From the cell containing the given text, extract its center point as (X, Y) coordinate. 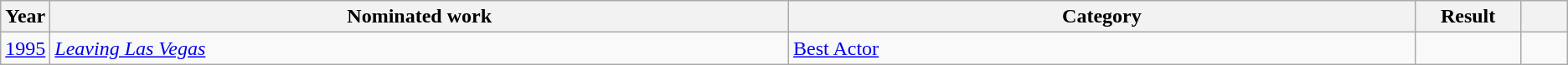
1995 (25, 48)
Nominated work (420, 17)
Best Actor (1102, 48)
Leaving Las Vegas (420, 48)
Year (25, 17)
Result (1467, 17)
Category (1102, 17)
